Output the [X, Y] coordinate of the center of the cell containing the given text.  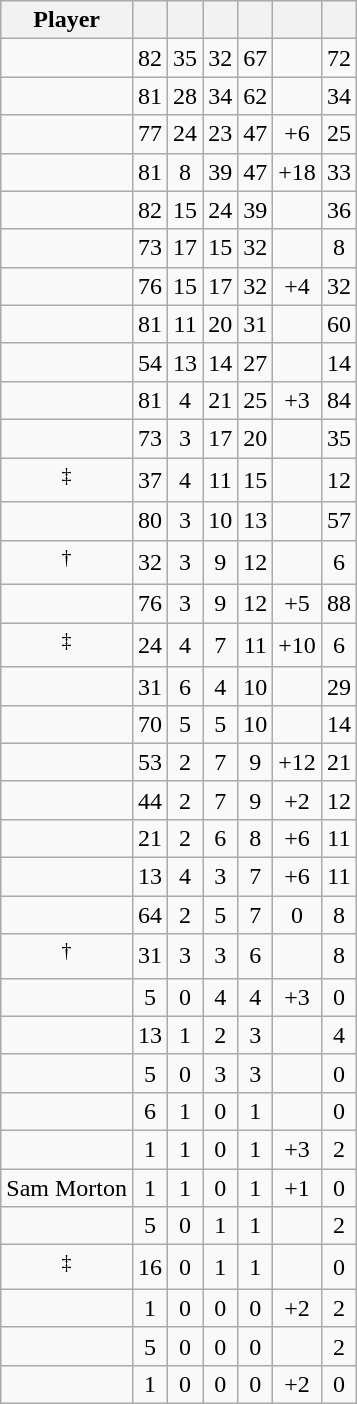
84 [338, 400]
54 [150, 362]
+12 [298, 762]
70 [150, 724]
64 [150, 915]
+5 [298, 604]
33 [338, 172]
60 [338, 324]
23 [220, 134]
62 [256, 96]
27 [256, 362]
+4 [298, 286]
36 [338, 210]
+18 [298, 172]
Sam Morton [67, 1188]
88 [338, 604]
+10 [298, 646]
77 [150, 134]
+1 [298, 1188]
16 [150, 1268]
Player [67, 20]
67 [256, 58]
53 [150, 762]
72 [338, 58]
44 [150, 800]
57 [338, 521]
28 [186, 96]
37 [150, 480]
29 [338, 686]
80 [150, 521]
